Detect which cell encompasses the target text, then output its [X, Y] center coordinate. 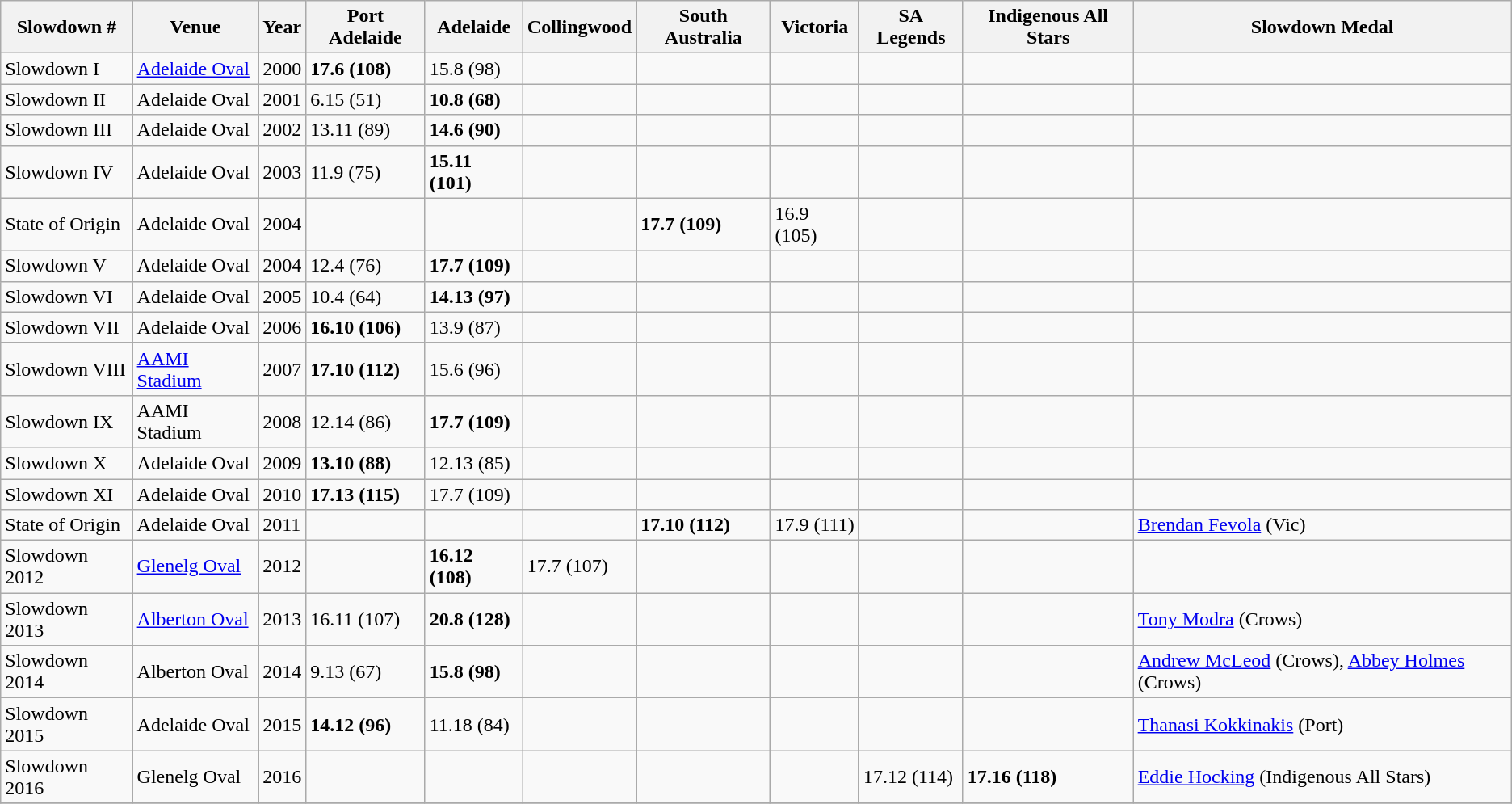
Port Adelaide [365, 27]
Slowdown VII [66, 327]
6.15 (51) [365, 99]
11.9 (75) [365, 171]
Slowdown Medal [1322, 27]
2002 [283, 130]
Slowdown VI [66, 297]
20.8 (128) [473, 619]
17.7 (107) [579, 567]
16.11 (107) [365, 619]
17.16 (118) [1048, 777]
Slowdown 2015 [66, 724]
14.6 (90) [473, 130]
Slowdown 2014 [66, 672]
9.13 (67) [365, 672]
Eddie Hocking (Indigenous All Stars) [1322, 777]
Thanasi Kokkinakis (Port) [1322, 724]
Slowdown XI [66, 494]
Tony Modra (Crows) [1322, 619]
Slowdown IX [66, 422]
Brendan Fevola (Vic) [1322, 525]
12.14 (86) [365, 422]
Slowdown V [66, 266]
2007 [283, 368]
SA Legends [911, 27]
10.4 (64) [365, 297]
17.13 (115) [365, 494]
12.4 (76) [365, 266]
Slowdown # [66, 27]
Slowdown 2016 [66, 777]
Victoria [815, 27]
13.11 (89) [365, 130]
2000 [283, 69]
16.10 (106) [365, 327]
Slowdown VIII [66, 368]
Slowdown X [66, 463]
11.18 (84) [473, 724]
12.13 (85) [473, 463]
Venue [195, 27]
2005 [283, 297]
Indigenous All Stars [1048, 27]
2010 [283, 494]
15.11 (101) [473, 171]
13.10 (88) [365, 463]
2014 [283, 672]
2006 [283, 327]
15.6 (96) [473, 368]
17.12 (114) [911, 777]
2003 [283, 171]
2013 [283, 619]
South Australia [703, 27]
2009 [283, 463]
Slowdown III [66, 130]
2016 [283, 777]
2001 [283, 99]
14.13 (97) [473, 297]
Slowdown IV [66, 171]
2015 [283, 724]
17.6 (108) [365, 69]
Slowdown II [66, 99]
Slowdown 2013 [66, 619]
2012 [283, 567]
16.12 (108) [473, 567]
Adelaide [473, 27]
2008 [283, 422]
10.8 (68) [473, 99]
Collingwood [579, 27]
13.9 (87) [473, 327]
Slowdown 2012 [66, 567]
Slowdown I [66, 69]
16.9 (105) [815, 225]
2011 [283, 525]
14.12 (96) [365, 724]
17.9 (111) [815, 525]
Year [283, 27]
Andrew McLeod (Crows), Abbey Holmes (Crows) [1322, 672]
